Extract the [X, Y] coordinate from the center of the cell holding the provided text.  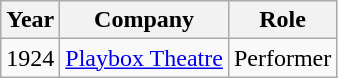
Performer [282, 58]
Playbox Theatre [144, 58]
1924 [30, 58]
Role [282, 20]
Company [144, 20]
Year [30, 20]
